Provide the (x, y) coordinate of the cell's center where the given text is located.  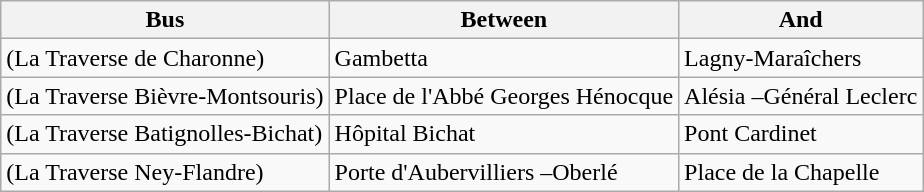
Bus (165, 20)
(La Traverse Bièvre-Montsouris) (165, 96)
Hôpital Bichat (504, 134)
(La Traverse Ney-Flandre) (165, 172)
(La Traverse Batignolles-Bichat) (165, 134)
Between (504, 20)
Gambetta (504, 58)
Place de l'Abbé Georges Hénocque (504, 96)
Pont Cardinet (801, 134)
Porte d'Aubervilliers –Oberlé (504, 172)
(La Traverse de Charonne) (165, 58)
And (801, 20)
Alésia –Général Leclerc (801, 96)
Place de la Chapelle (801, 172)
Lagny-Maraîchers (801, 58)
